Detect which cell encompasses the target text, then output its [x, y] center coordinate. 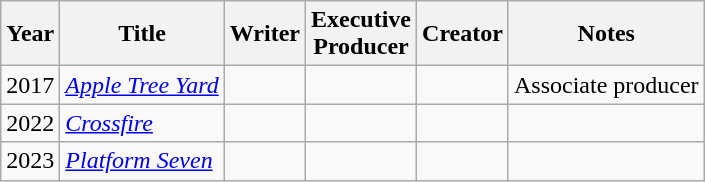
Title [142, 34]
Writer [264, 34]
Year [30, 34]
2022 [30, 123]
ExecutiveProducer [360, 34]
Platform Seven [142, 161]
Creator [463, 34]
2017 [30, 85]
Apple Tree Yard [142, 85]
Associate producer [606, 85]
2023 [30, 161]
Crossfire [142, 123]
Notes [606, 34]
